Find where the given text appears and provide that cell's center as [x, y] coordinate. 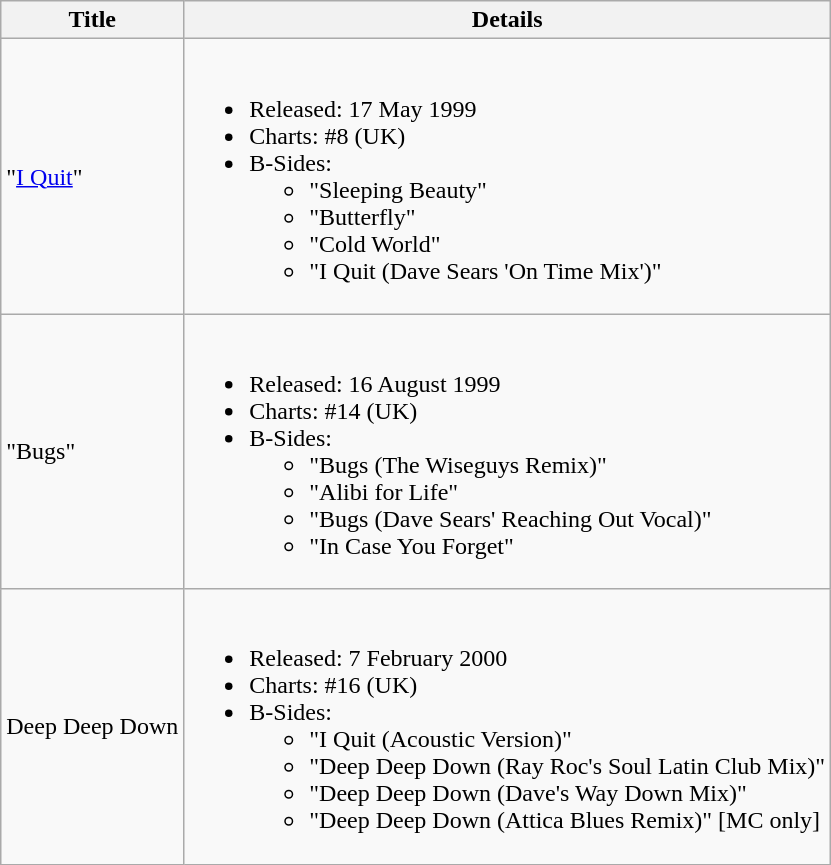
Released: 17 May 1999Charts: #8 (UK)B-Sides:"Sleeping Beauty""Butterfly""Cold World""I Quit (Dave Sears 'On Time Mix')" [508, 176]
Details [508, 20]
"Bugs" [92, 452]
Deep Deep Down [92, 726]
"I Quit" [92, 176]
Title [92, 20]
